Detect which cell encompasses the target text, then output its [X, Y] center coordinate. 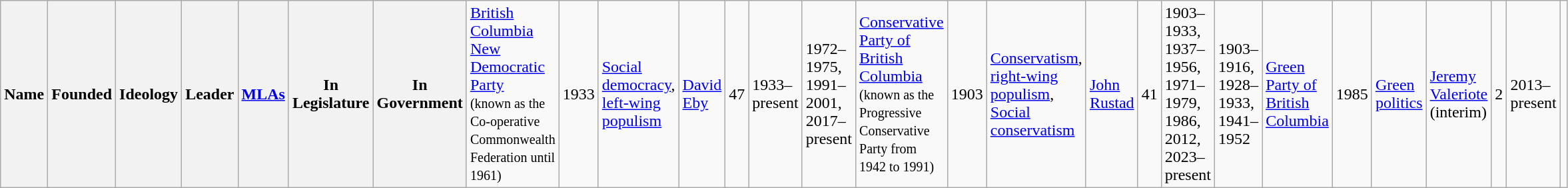
1972–1975, 1991–2001, 2017–present [829, 95]
Leader [210, 95]
Green Party of British Columbia [1298, 95]
In Legislature [330, 95]
1903–1933, 1937–1956, 1971–1979, 1986, 2012, 2023–present [1188, 95]
2013–present [1533, 95]
In Government [420, 95]
Green politics [1399, 95]
Conservative Party of British Columbia (known as the Progressive Conservative Party from 1942 to 1991) [902, 95]
2 [1499, 95]
47 [737, 95]
John Rustad [1112, 95]
41 [1150, 95]
Social democracy, left-wing populism [638, 95]
David Eby [702, 95]
British Columbia New Democratic Party (known as the Co-operative Commonwealth Federation until 1961) [513, 95]
1985 [1352, 95]
1903–1916, 1928–1933, 1941–1952 [1239, 95]
1933–present [775, 95]
1903 [967, 95]
Ideology [149, 95]
Name [24, 95]
Founded [82, 95]
1933 [578, 95]
Conservatism, right-wing populism, Social conservatism [1036, 95]
MLAs [263, 95]
Jeremy Valeriote (interim) [1459, 95]
